Provide the (x, y) coordinate of the cell's center where the given text is located.  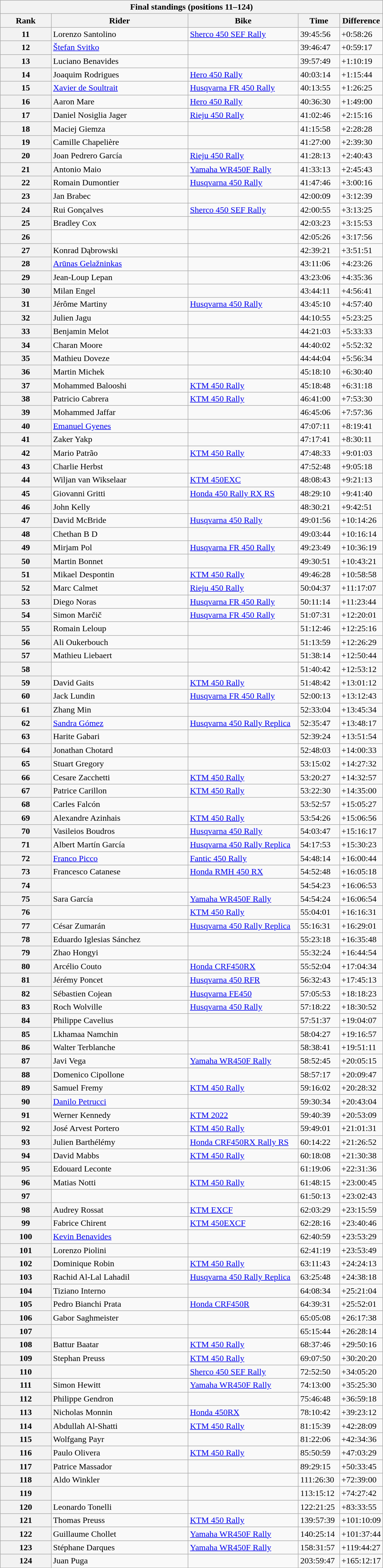
81:15:39 (319, 1426)
60:18:08 (319, 1155)
54:03:47 (319, 831)
Tiziano Interno (120, 1291)
68:37:46 (319, 1345)
Honda CRF450RX (243, 966)
18 (26, 129)
+10:43:21 (361, 561)
+20:28:32 (361, 1088)
45:18:48 (319, 385)
Thomas Preuss (120, 1520)
123 (26, 1547)
+4:23:26 (361, 264)
Stephan Preuss (120, 1358)
47:48:33 (319, 453)
Romain Dumontier (120, 183)
+21:26:52 (361, 1142)
52:39:24 (319, 737)
82 (26, 993)
Kevin Benavides (120, 1236)
+18:30:52 (361, 1007)
+16:16:31 (361, 912)
73 (26, 872)
48:29:10 (319, 493)
59:16:02 (319, 1088)
+9:42:51 (361, 507)
115 (26, 1439)
+72:39:00 (361, 1480)
42:39:21 (319, 250)
+23:00:45 (361, 1182)
71 (26, 845)
114 (26, 1426)
55:16:31 (319, 926)
Edouard Leconte (120, 1169)
68 (26, 804)
+16:29:01 (361, 926)
+5:33:33 (361, 331)
55:32:24 (319, 953)
Charlie Herbst (120, 466)
101 (26, 1250)
25 (26, 223)
+25:52:01 (361, 1304)
84 (26, 1020)
Sébastien Cojean (120, 993)
24 (26, 210)
+3:15:53 (361, 223)
100 (26, 1236)
Patrice Carillon (120, 791)
76 (26, 912)
+16:05:18 (361, 872)
44:10:55 (319, 318)
102 (26, 1264)
Joan Pedrero García (120, 155)
58:57:17 (319, 1075)
+23:15:59 (361, 1209)
David Mabbs (120, 1155)
+13:45:34 (361, 710)
Franco Picco (120, 858)
Honda CRF450R (243, 1304)
56:32:43 (319, 980)
+42:28:09 (361, 1426)
39:45:56 (319, 34)
Leonardo Tonelli (120, 1507)
41:02:46 (319, 115)
72 (26, 858)
52:48:03 (319, 750)
+23:40:46 (361, 1223)
60 (26, 696)
54:54:24 (319, 899)
+17:45:13 (361, 980)
89:29:15 (319, 1466)
Mathieu Liebaert (120, 656)
+24:24:13 (361, 1264)
61:19:06 (319, 1169)
+119:44:27 (361, 1547)
+1:10:19 (361, 61)
44:44:04 (319, 358)
Rachid Al-Lal Lahadil (120, 1277)
51:13:59 (319, 642)
Sandra Gómez (120, 723)
+12:26:29 (361, 642)
78 (26, 939)
Jérôme Martiny (120, 304)
+5:52:32 (361, 345)
Time (319, 21)
+16:06:53 (361, 885)
Mathieu Doveze (120, 358)
+19:16:57 (361, 1034)
+13:12:43 (361, 696)
51:38:14 (319, 656)
35 (26, 358)
109 (26, 1358)
91 (26, 1115)
65 (26, 764)
Diego Noras (120, 602)
52 (26, 588)
49:03:44 (319, 534)
42:03:23 (319, 223)
105 (26, 1304)
50 (26, 561)
+3:00:16 (361, 183)
38 (26, 399)
88 (26, 1075)
37 (26, 385)
Chethan B D (120, 534)
+21:30:38 (361, 1155)
Gabor Saghmeister (120, 1318)
75:46:48 (319, 1399)
Husqvarna FE450 (243, 993)
+1:26:25 (361, 88)
53 (26, 602)
+36:59:18 (361, 1399)
54:17:53 (319, 845)
+10:58:58 (361, 574)
+5:23:25 (361, 318)
+22:31:36 (361, 1169)
Fabrice Chirent (120, 1223)
59 (26, 683)
40:36:30 (319, 102)
31 (26, 304)
48:30:21 (319, 507)
Jérémy Poncet (120, 980)
Matias Notti (120, 1182)
Roch Wolville (120, 1007)
+14:35:00 (361, 791)
77 (26, 926)
74:13:00 (319, 1385)
90 (26, 1102)
Honda 450RX (243, 1412)
93 (26, 1142)
+5:56:34 (361, 358)
Arūnas Gelažninkas (120, 264)
45:18:10 (319, 372)
Rui Gonçalves (120, 210)
64 (26, 750)
Benjamin Melot (120, 331)
34 (26, 345)
51:48:42 (319, 683)
15 (26, 88)
Final standings (positions 11–124) (191, 7)
Alexandre Azinhais (120, 818)
103 (26, 1277)
96 (26, 1182)
65:15:44 (319, 1331)
61:48:15 (319, 1182)
43:11:06 (319, 264)
Lorenzo Santolino (120, 34)
107 (26, 1331)
Marc Calmet (120, 588)
39:46:47 (319, 48)
124 (26, 1561)
Antonio Maio (120, 169)
+8:19:41 (361, 426)
+15:16:17 (361, 831)
+20:05:15 (361, 1061)
Battur Baatar (120, 1345)
62:41:19 (319, 1250)
120 (26, 1507)
99 (26, 1223)
57:18:22 (319, 1007)
+6:31:18 (361, 385)
46 (26, 507)
Simon Hewitt (120, 1385)
Eduardo Iglesias Sánchez (120, 939)
Nicholas Monnin (120, 1412)
112 (26, 1399)
Werner Kennedy (120, 1115)
69:07:50 (319, 1358)
64:08:34 (319, 1291)
46:45:06 (319, 413)
Joaquim Rodrigues (120, 75)
John Kelly (120, 507)
111:26:30 (319, 1480)
+20:53:09 (361, 1115)
Mirjam Pol (120, 547)
+21:01:31 (361, 1129)
49:01:56 (319, 520)
49:30:51 (319, 561)
13 (26, 61)
+10:36:19 (361, 547)
69 (26, 818)
Pedro Bianchi Prata (120, 1304)
39 (26, 413)
Martin Michek (120, 372)
11 (26, 34)
94 (26, 1155)
+7:57:36 (361, 413)
14 (26, 75)
+3:51:51 (361, 250)
33 (26, 331)
+0:59:17 (361, 48)
+50:33:45 (361, 1466)
+13:48:17 (361, 723)
+16:00:44 (361, 858)
Walter Terblanche (120, 1048)
62:03:29 (319, 1209)
+15:05:27 (361, 804)
+2:45:43 (361, 169)
Juan Puga (120, 1561)
119 (26, 1493)
+4:56:41 (361, 291)
+1:49:00 (361, 102)
Jack Lundin (120, 696)
47:17:41 (319, 439)
104 (26, 1291)
+165:12:17 (361, 1561)
Mario Patrão (120, 453)
Rider (120, 21)
+14:00:33 (361, 750)
21 (26, 169)
Philippe Gendron (120, 1399)
58:04:27 (319, 1034)
63:25:48 (319, 1277)
Jan Brabec (120, 196)
41:33:13 (319, 169)
+12:20:01 (361, 615)
+2:15:16 (361, 115)
Bike (243, 21)
28 (26, 264)
62:40:59 (319, 1236)
67 (26, 791)
40:13:55 (319, 88)
62:28:16 (319, 1223)
117 (26, 1466)
José Arvest Portero (120, 1129)
39:57:49 (319, 61)
+13:51:54 (361, 737)
122:21:25 (319, 1507)
58:52:45 (319, 1061)
Martin Bonnet (120, 561)
Vasileios Boudros (120, 831)
51:07:31 (319, 615)
+16:44:54 (361, 953)
53:22:30 (319, 791)
+35:25:30 (361, 1385)
57 (26, 656)
Lorenzo Piolini (120, 1250)
Honda CRF450RX Rally RS (243, 1142)
+11:17:07 (361, 588)
Lkhamaa Namchin (120, 1034)
Jean-Loup Lepan (120, 277)
Cesare Zacchetti (120, 777)
Mikael Despontin (120, 574)
111 (26, 1385)
Albert Martín García (120, 845)
Julien Barthélémy (120, 1142)
27 (26, 250)
85:50:59 (319, 1453)
+16:06:54 (361, 899)
Camille Chapelière (120, 142)
40:03:14 (319, 75)
50:11:14 (319, 602)
+16:35:48 (361, 939)
Danilo Petrucci (120, 1102)
+11:23:44 (361, 602)
42 (26, 453)
+3:17:56 (361, 237)
89 (26, 1088)
+13:01:12 (361, 683)
Milan Engel (120, 291)
42:00:55 (319, 210)
110 (26, 1372)
57:05:53 (319, 993)
+30:20:20 (361, 1358)
Mohammed Balooshi (120, 385)
+3:12:39 (361, 196)
David Gaits (120, 683)
49:23:49 (319, 547)
58 (26, 669)
43:44:11 (319, 291)
+9:41:40 (361, 493)
81:22:06 (319, 1439)
116 (26, 1453)
KTM 2022 (243, 1115)
48 (26, 534)
44:21:03 (319, 331)
59:49:01 (319, 1129)
Husqvarna 450 RFR (243, 980)
Zhao Hongyi (120, 953)
+19:51:11 (361, 1048)
Patricio Cabrera (120, 399)
+14:27:32 (361, 764)
63 (26, 737)
+12:25:16 (361, 629)
Ali Oukerbouch (120, 642)
43:45:10 (319, 304)
54 (26, 615)
158:31:57 (319, 1547)
62 (26, 723)
47:52:48 (319, 466)
85 (26, 1034)
55:23:18 (319, 939)
44:40:02 (319, 345)
19 (26, 142)
58:38:41 (319, 1048)
22 (26, 183)
55 (26, 629)
Sara García (120, 899)
72:52:50 (319, 1372)
59:40:39 (319, 1115)
54:54:23 (319, 885)
+19:04:07 (361, 1020)
Rank (26, 21)
118 (26, 1480)
53:52:57 (319, 804)
52:35:47 (319, 723)
+4:57:40 (361, 304)
75 (26, 899)
43:23:06 (319, 277)
56 (26, 642)
50:04:37 (319, 588)
Dominique Robin (120, 1264)
55:04:01 (319, 912)
Arcélio Couto (120, 966)
Maciej Giemza (120, 129)
55:52:04 (319, 966)
47:07:11 (319, 426)
63:11:43 (319, 1264)
Jonathan Chotard (120, 750)
+2:40:43 (361, 155)
+6:30:40 (361, 372)
42:05:26 (319, 237)
+15:06:56 (361, 818)
+101:37:44 (361, 1534)
41:15:58 (319, 129)
78:10:42 (319, 1412)
203:59:47 (319, 1561)
52:33:04 (319, 710)
+20:09:47 (361, 1075)
David McBride (120, 520)
17 (26, 115)
41 (26, 439)
44 (26, 480)
Zhang Min (120, 710)
51 (26, 574)
Luciano Benavides (120, 61)
+2:39:30 (361, 142)
92 (26, 1129)
79 (26, 953)
+10:16:14 (361, 534)
Romain Leloup (120, 629)
113 (26, 1412)
41:27:00 (319, 142)
+39:23:12 (361, 1412)
Zaker Yakp (120, 439)
74 (26, 885)
Javi Vega (120, 1061)
Mohammed Jaffar (120, 413)
Stéphane Darques (120, 1547)
Harite Gabari (120, 737)
54:48:14 (319, 858)
121 (26, 1520)
+24:38:18 (361, 1277)
KTM EXCF (243, 1209)
61:50:13 (319, 1196)
36 (26, 372)
Audrey Rossat (120, 1209)
Aaron Mare (120, 102)
+29:50:16 (361, 1345)
Honda 450 Rally RX RS (243, 493)
51:12:46 (319, 629)
98 (26, 1209)
Stuart Gregory (120, 764)
+9:21:13 (361, 480)
+3:13:25 (361, 210)
+15:30:23 (361, 845)
Konrad Dąbrowski (120, 250)
20 (26, 155)
Guillaume Chollet (120, 1534)
122 (26, 1534)
+10:14:26 (361, 520)
Simon Marčič (120, 615)
+2:28:28 (361, 129)
+8:30:11 (361, 439)
64:39:31 (319, 1304)
86 (26, 1048)
81 (26, 980)
23 (26, 196)
106 (26, 1318)
45 (26, 493)
29 (26, 277)
30 (26, 291)
+74:27:42 (361, 1493)
Štefan Svitko (120, 48)
61 (26, 710)
+1:15:44 (361, 75)
Difference (361, 21)
43 (26, 466)
Julien Jagu (120, 318)
Honda RMH 450 RX (243, 872)
+83:33:55 (361, 1507)
Giovanni Gritti (120, 493)
Samuel Fremy (120, 1088)
+17:04:34 (361, 966)
Paulo Olivera (120, 1453)
80 (26, 966)
+23:53:29 (361, 1236)
113:15:12 (319, 1493)
95 (26, 1169)
Charan Moore (120, 345)
48:08:43 (319, 480)
César Zumarán (120, 926)
KTM 450EXCF (243, 1223)
16 (26, 102)
Daniel Nosiglia Jager (120, 115)
140:25:14 (319, 1534)
+9:05:18 (361, 466)
139:57:39 (319, 1520)
32 (26, 318)
12 (26, 48)
KTM 450EXC (243, 480)
Aldo Winkler (120, 1480)
+9:01:03 (361, 453)
47 (26, 520)
Carles Falcón (120, 804)
Abdullah Al-Shatti (120, 1426)
+26:28:14 (361, 1331)
53:20:27 (319, 777)
+101:10:09 (361, 1520)
49:46:28 (319, 574)
40 (26, 426)
66 (26, 777)
51:40:42 (319, 669)
Wolfgang Payr (120, 1439)
65:05:08 (319, 1318)
Emanuel Gyenes (120, 426)
Wiljan van Wikselaar (120, 480)
53:15:02 (319, 764)
41:28:13 (319, 155)
52:00:13 (319, 696)
41:47:46 (319, 183)
+14:32:57 (361, 777)
+34:05:20 (361, 1372)
+23:53:49 (361, 1250)
83 (26, 1007)
+12:53:12 (361, 669)
Xavier de Soultrait (120, 88)
Bradley Cox (120, 223)
Domenico Cipollone (120, 1075)
60:14:22 (319, 1142)
87 (26, 1061)
Patrice Massador (120, 1466)
53:54:26 (319, 818)
+25:21:04 (361, 1291)
26 (26, 237)
42:00:09 (319, 196)
70 (26, 831)
+18:18:23 (361, 993)
46:41:00 (319, 399)
49 (26, 547)
+26:17:38 (361, 1318)
108 (26, 1345)
Francesco Catanese (120, 872)
+47:03:29 (361, 1453)
Fantic 450 Rally (243, 858)
+23:02:43 (361, 1196)
57:51:37 (319, 1020)
+42:34:36 (361, 1439)
54:52:48 (319, 872)
59:30:34 (319, 1102)
+0:58:26 (361, 34)
+4:35:36 (361, 277)
97 (26, 1196)
Philippe Cavelius (120, 1020)
+20:43:04 (361, 1102)
+7:53:30 (361, 399)
+12:50:44 (361, 656)
